Find where the given text appears and provide that cell's center as [X, Y] coordinate. 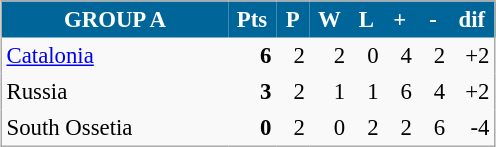
Pts [252, 20]
P [292, 20]
GROUP A [114, 20]
South Ossetia [114, 128]
Russia [114, 92]
Catalonia [114, 56]
W [329, 20]
L [366, 20]
dif [472, 20]
-4 [472, 128]
3 [252, 92]
+ [400, 20]
- [432, 20]
